Search for the cell housing the specified text and yield its (X, Y) center coordinate. 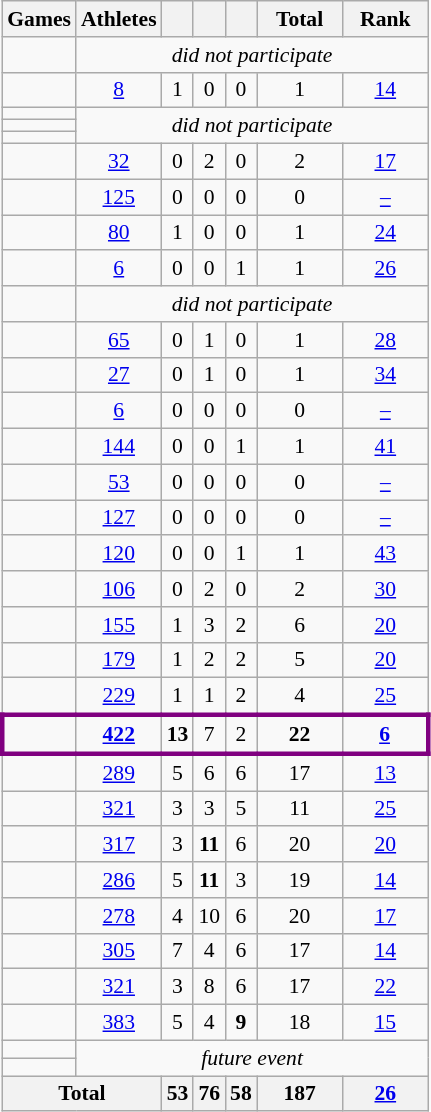
41 (385, 447)
187 (300, 1094)
Rank (385, 19)
422 (119, 734)
15 (385, 1023)
127 (119, 518)
229 (119, 696)
305 (119, 951)
106 (119, 589)
155 (119, 625)
19 (300, 880)
278 (119, 916)
65 (119, 340)
317 (119, 845)
383 (119, 1023)
Games (39, 19)
future event (252, 1058)
120 (119, 554)
9 (241, 1023)
286 (119, 880)
18 (300, 1023)
179 (119, 660)
32 (119, 162)
144 (119, 447)
30 (385, 589)
76 (209, 1094)
Athletes (119, 19)
10 (209, 916)
27 (119, 375)
80 (119, 233)
34 (385, 375)
125 (119, 197)
24 (385, 233)
28 (385, 340)
58 (241, 1094)
43 (385, 554)
289 (119, 772)
